Search for the cell housing the specified text and yield its (x, y) center coordinate. 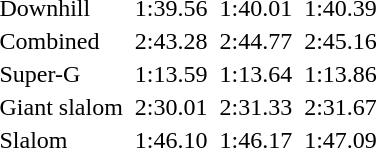
2:31.33 (256, 107)
1:13.64 (256, 74)
2:30.01 (171, 107)
2:43.28 (171, 41)
1:13.59 (171, 74)
2:44.77 (256, 41)
